Determine the (X, Y) coordinate at the center of the cell enclosing the given text.  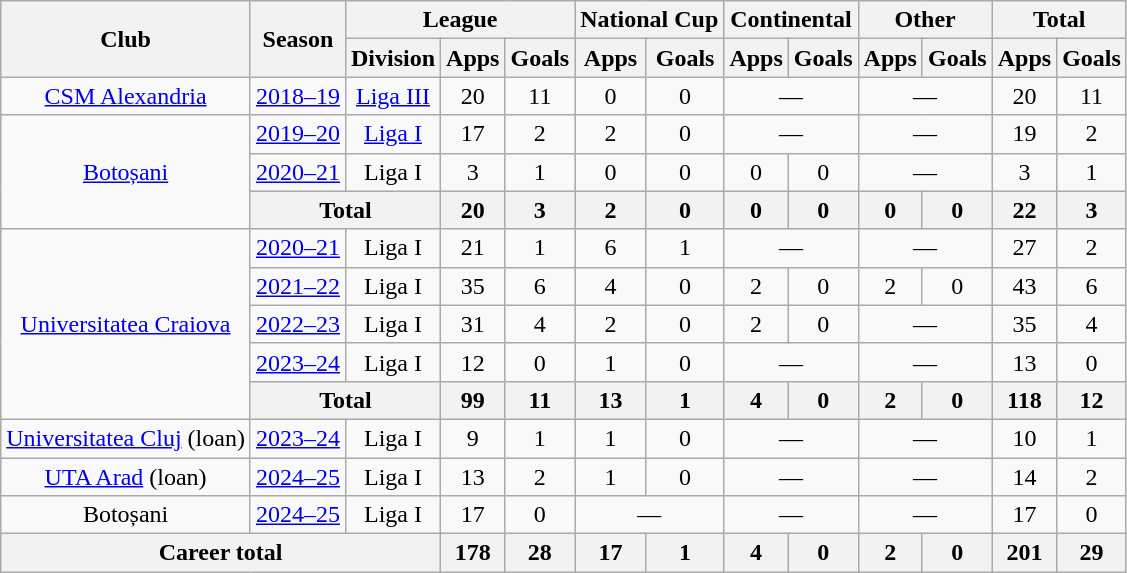
2018–19 (298, 96)
43 (1024, 286)
99 (473, 400)
118 (1024, 400)
National Cup (650, 20)
Season (298, 39)
UTA Arad (loan) (126, 477)
Club (126, 39)
Continental (791, 20)
CSM Alexandria (126, 96)
29 (1092, 553)
28 (540, 553)
Career total (221, 553)
2021–22 (298, 286)
21 (473, 248)
Universitatea Cluj (loan) (126, 438)
19 (1024, 134)
10 (1024, 438)
27 (1024, 248)
2022–23 (298, 324)
Liga III (392, 96)
22 (1024, 210)
2019–20 (298, 134)
Universitatea Craiova (126, 324)
9 (473, 438)
31 (473, 324)
178 (473, 553)
Other (925, 20)
Division (392, 58)
League (460, 20)
201 (1024, 553)
14 (1024, 477)
